Search for the cell housing the specified text and yield its [X, Y] center coordinate. 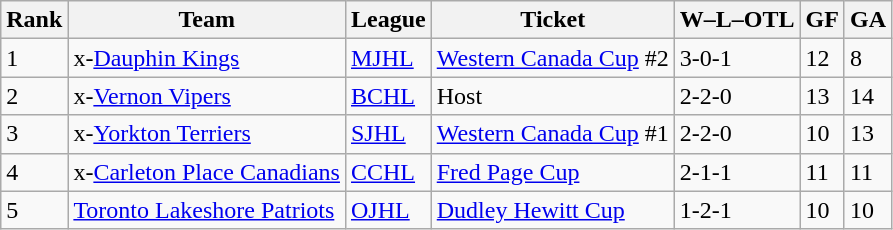
Western Canada Cup #2 [552, 58]
x-Yorkton Terriers [207, 134]
Host [552, 96]
Team [207, 20]
League [388, 20]
W–L–OTL [737, 20]
BCHL [388, 96]
x-Vernon Vipers [207, 96]
2-1-1 [737, 172]
SJHL [388, 134]
2 [34, 96]
Dudley Hewitt Cup [552, 210]
GF [822, 20]
Toronto Lakeshore Patriots [207, 210]
MJHL [388, 58]
14 [868, 96]
8 [868, 58]
GA [868, 20]
5 [34, 210]
Rank [34, 20]
1 [34, 58]
1-2-1 [737, 210]
x-Dauphin Kings [207, 58]
OJHL [388, 210]
3 [34, 134]
Western Canada Cup #1 [552, 134]
3-0-1 [737, 58]
4 [34, 172]
12 [822, 58]
x-Carleton Place Canadians [207, 172]
Ticket [552, 20]
Fred Page Cup [552, 172]
CCHL [388, 172]
